Return the [X, Y] coordinate for the center point of the cell that contains the specified text.  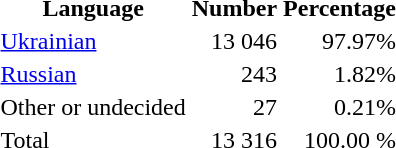
13 046 [234, 41]
243 [234, 74]
27 [234, 107]
